Detect which cell encompasses the target text, then output its [X, Y] center coordinate. 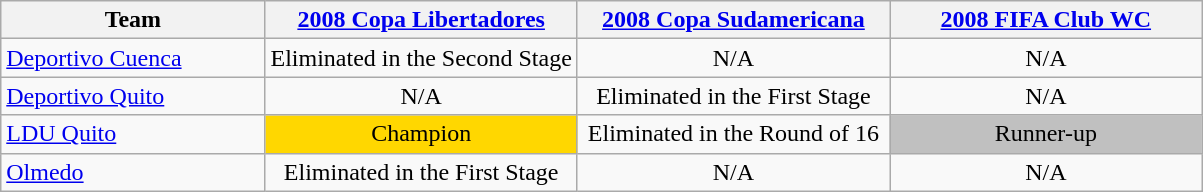
Eliminated in the Round of 16 [733, 134]
Team [133, 20]
2008 FIFA Club WC [1046, 20]
LDU Quito [133, 134]
2008 Copa Sudamericana [733, 20]
Eliminated in the Second Stage [421, 58]
2008 Copa Libertadores [421, 20]
Deportivo Quito [133, 96]
Olmedo [133, 172]
Runner-up [1046, 134]
Deportivo Cuenca [133, 58]
Champion [421, 134]
